Search for the cell housing the specified text and yield its [x, y] center coordinate. 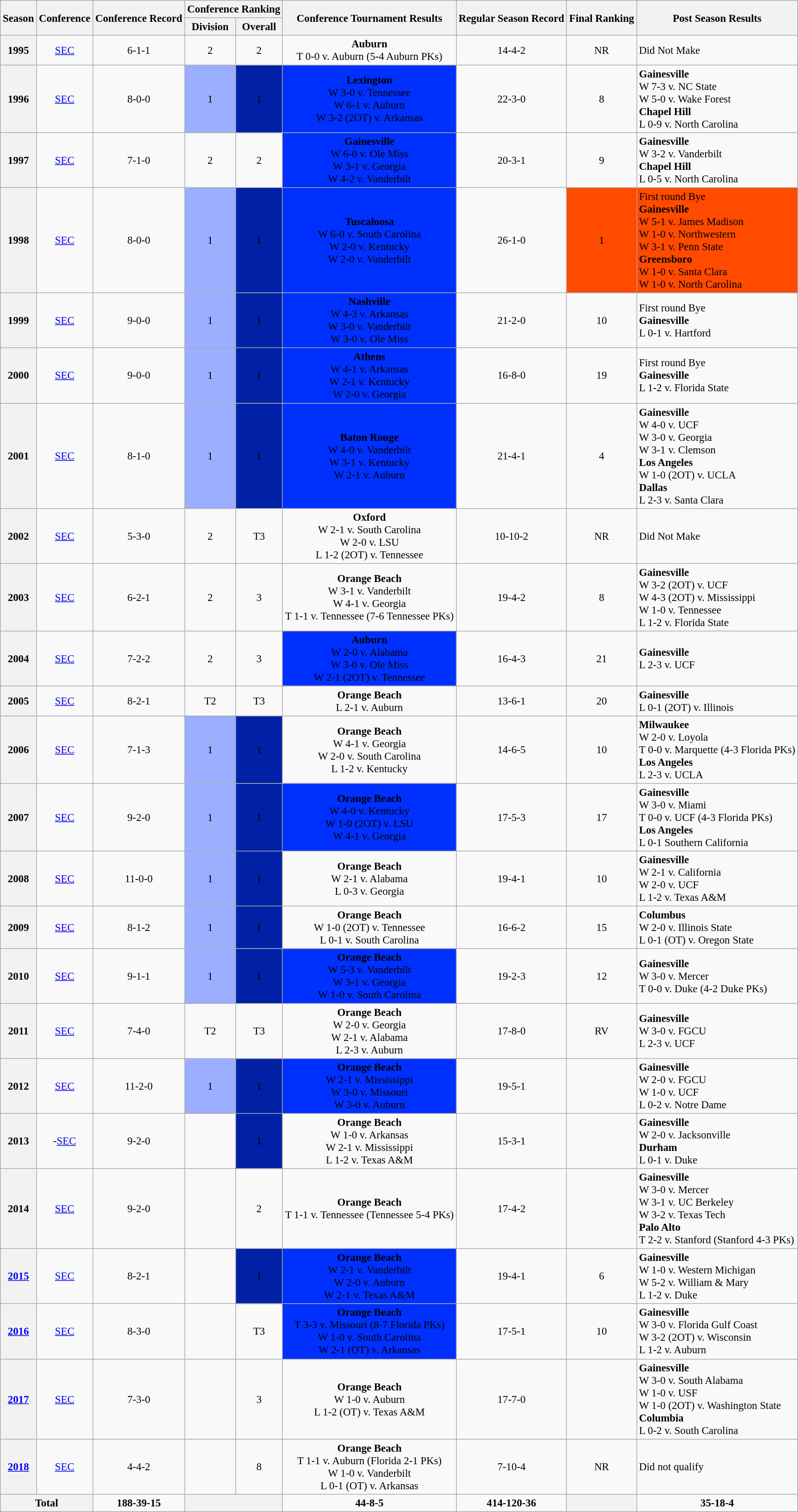
9-1-1 [139, 976]
Baton Rouge W 4-0 v. Vanderbilt W 3-1 v. Kentucky W 2-1 v. Auburn [370, 456]
Orange Beach W 5-3 v. Vanderbilt W 3-1 v. Georgia W 1-0 v. South Carolina [370, 976]
Gainesville W 7-3 v. NC State W 5-0 v. Wake ForestChapel Hill L 0-9 v. North Carolina [717, 99]
2015 [19, 1276]
2004 [19, 658]
17-4-2 [512, 1208]
2012 [19, 1086]
2008 [19, 879]
Overall [259, 27]
1998 [19, 240]
19-4-2 [512, 597]
7-2-2 [139, 658]
Athens W 4-1 v. Arkansas W 2-1 v. Kentucky W 2-0 v. Georgia [370, 376]
1997 [19, 161]
Gainesville W 2-0 v. FGCUW 1-0 v. UCFL 0-2 v. Notre Dame [717, 1086]
NashvilleW 4-3 v. Arkansas W 3-0 v. Vanderbilt W 3-0 v. Ole Miss [370, 321]
15-3-1 [512, 1142]
11-0-0 [139, 879]
First round ByeGainesville L 0-1 v. Hartford [717, 321]
Regular Season Record [512, 18]
20-3-1 [512, 161]
Gainesville L 0-1 (2OT) v. Illinois [717, 701]
414-120-36 [512, 1503]
19-5-1 [512, 1086]
Gainesville W 3-0 v. FGCUL 2-3 v. UCF [717, 1031]
6-2-1 [139, 597]
Did not qualify [717, 1467]
2005 [19, 701]
8-1-0 [139, 456]
GainesvilleW 4-0 v. UCF W 3-0 v. Georgia W 3-1 v. ClemsonLos Angeles W 1-0 (2OT) v. UCLADallas L 2-3 v. Santa Clara [717, 456]
2000 [19, 376]
7-1-0 [139, 161]
GainesvilleW 3-2 (2OT) v. UCF W 4-3 (2OT) v. Mississippi W 1-0 v. Tennessee L 1-2 v. Florida State [717, 597]
First round ByeGainesville L 1-2 v. Florida State [717, 376]
Conference [65, 18]
15 [602, 927]
Post Season Results [717, 18]
Orange BeachW 2-1 v. VanderbiltW 2-0 v. AuburnW 2-1 v. Texas A&M [370, 1276]
13-6-1 [512, 701]
20 [602, 701]
2011 [19, 1031]
16-8-0 [512, 376]
2003 [19, 597]
2002 [19, 536]
Milwaukee W 2-0 v. Loyola T 0-0 v. Marquette (4-3 Florida PKs) Los Angeles L 2-3 v. UCLA [717, 750]
17-8-0 [512, 1031]
6 [602, 1276]
2006 [19, 750]
7-10-4 [512, 1467]
7-1-3 [139, 750]
Division [210, 27]
11-2-0 [139, 1086]
Orange BeachW 1-0 v. Arkansas W 2-1 v. Mississippi L 1-2 v. Texas A&M [370, 1142]
2013 [19, 1142]
2010 [19, 976]
188-39-15 [139, 1503]
Final Ranking [602, 18]
Orange BeachL 2-1 v. Auburn [370, 701]
-SEC [65, 1142]
Total [46, 1503]
44-8-5 [370, 1503]
1999 [19, 321]
ColumbusW 2-0 v. Illinois StateL 0-1 (OT) v. Oregon State [717, 927]
Orange BeachW 2-1 v. Mississippi W 3-0 v. Missouri W 3-0 v. Auburn [370, 1086]
17 [602, 817]
Orange BeachT 1-1 v. Auburn (Florida 2-1 PKs)W 1-0 v. VanderbiltL 0-1 (OT) v. Arkansas [370, 1467]
9 [602, 161]
Gainesville W 3-0 v. Miami T 0-0 v. UCF (4-3 Florida PKs) Los Angeles L 0-1 Southern California [717, 817]
21-4-1 [512, 456]
OxfordW 2-1 v. South Carolina W 2-0 v. LSU L 1-2 (2OT) v. Tennessee [370, 536]
Orange BeachW 4-0 v. Kentucky W 1-0 (2OT) v. LSU W 4-1 v. Georgia [370, 817]
21 [602, 658]
Orange BeachW 2-0 v. Georgia W 2-1 v. Alabama L 2-3 v. Auburn [370, 1031]
19 [602, 376]
GainesvilleW 6-0 v. Ole Miss W 3-1 v. Georgia W 4-2 v. Vanderbilt [370, 161]
First round ByeGainesvilleW 5-1 v. James MadisonW 1-0 v. NorthwesternW 3-1 v. Penn StateGreensboro W 1-0 v. Santa Clara W 1-0 v. North Carolina [717, 240]
1996 [19, 99]
Tuscaloosa W 6-0 v. South Carolina W 2-0 v. Kentucky W 2-0 v. Vanderbilt [370, 240]
8-3-0 [139, 1332]
Conference Ranking [234, 9]
17-7-0 [512, 1399]
17-5-3 [512, 817]
35-18-4 [717, 1503]
Season [19, 18]
Gainesville W 3-2 v. Vanderbilt Chapel Hill L 0-5 v. North Carolina [717, 161]
2016 [19, 1332]
Orange BeachT 3-3 v. Missouri (8-7 Florida PKs)W 1-0 v. South CarolinaW 2-1 (OT) v. Arkansas [370, 1332]
2009 [19, 927]
14-4-2 [512, 50]
Gainesville W 2-0 v. JacksonvilleDurham L 0-1 v. Duke [717, 1142]
GainesvilleW 2-1 v. California W 2-0 v. UCFL 1-2 v. Texas A&M [717, 879]
Gainesville L 2-3 v. UCF [717, 658]
2017 [19, 1399]
Conference Record [139, 18]
Orange BeachT 1-1 v. Tennessee (Tennessee 5-4 PKs) [370, 1208]
Orange BeachW 3-1 v. Vanderbilt W 4-1 v. Georgia T 1-1 v. Tennessee (7-6 Tennessee PKs) [370, 597]
8-1-2 [139, 927]
Gainesville W 3-0 v. MercerW 3-1 v. UC BerkeleyW 3-2 v. Texas Tech Palo Alto T 2-2 v. Stanford (Stanford 4-3 PKs) [717, 1208]
Gainesville W 1-0 v. Western MichiganW 5-2 v. William & MaryL 1-2 v. Duke [717, 1276]
Orange BeachW 1-0 v. AuburnL 1-2 (OT) v. Texas A&M [370, 1399]
16-4-3 [512, 658]
4-4-2 [139, 1467]
Auburn W 2-0 v. Alabama W 3-0 v. Ole Miss W 2-1 (2OT) v. Tennessee [370, 658]
16-6-2 [512, 927]
2018 [19, 1467]
RV [602, 1031]
19-2-3 [512, 976]
26-1-0 [512, 240]
7-3-0 [139, 1399]
LexingtonW 3-0 v. Tennessee W 6-1 v. Auburn W 3-2 (2OT) v. Arkansas [370, 99]
4 [602, 456]
6-1-1 [139, 50]
Gainesville W 3-0 v. Florida Gulf CoastW 3-2 (2OT) v. WisconsinL 1-2 v. Auburn [717, 1332]
7-4-0 [139, 1031]
10-10-2 [512, 536]
21-2-0 [512, 321]
Conference Tournament Results [370, 18]
Gainesville W 3-0 v. South AlabamaW 1-0 v. USFW 1-0 (2OT) v. Washington StateColumbia L 0-2 v. South Carolina [717, 1399]
17-5-1 [512, 1332]
Orange Beach W 2-1 v. Alabama L 0-3 v. Georgia [370, 879]
2014 [19, 1208]
12 [602, 976]
Orange Beach W 1-0 (2OT) v. Tennessee L 0-1 v. South Carolina [370, 927]
5-3-0 [139, 536]
1995 [19, 50]
Auburn T 0-0 v. Auburn (5-4 Auburn PKs) [370, 50]
2007 [19, 817]
GainesvilleW 3-0 v. Mercer T 0-0 v. Duke (4-2 Duke PKs) [717, 976]
2001 [19, 456]
14-6-5 [512, 750]
Orange BeachW 4-1 v. Georgia W 2-0 v. South Carolina L 1-2 v. Kentucky [370, 750]
22-3-0 [512, 99]
